Output the (x, y) coordinate of the center of the cell containing the given text.  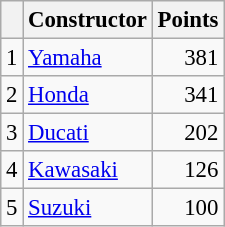
126 (188, 170)
341 (188, 95)
Suzuki (88, 208)
5 (12, 208)
Yamaha (88, 58)
Constructor (88, 20)
Kawasaki (88, 170)
Ducati (88, 133)
Honda (88, 95)
3 (12, 133)
202 (188, 133)
1 (12, 58)
100 (188, 208)
2 (12, 95)
4 (12, 170)
Points (188, 20)
381 (188, 58)
